Capture the cell that displays the provided text and extract its (X, Y) central coordinate. 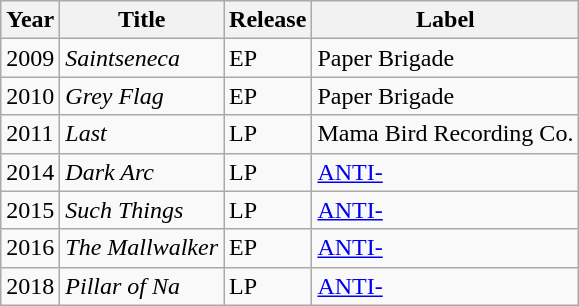
2014 (30, 172)
The Mallwalker (142, 248)
2018 (30, 286)
Last (142, 134)
Mama Bird Recording Co. (446, 134)
Release (268, 20)
2016 (30, 248)
Such Things (142, 210)
2010 (30, 96)
2011 (30, 134)
Grey Flag (142, 96)
Title (142, 20)
Saintseneca (142, 58)
Year (30, 20)
2015 (30, 210)
Dark Arc (142, 172)
2009 (30, 58)
Pillar of Na (142, 286)
Label (446, 20)
